Locate the cell with the specified text and output its [X, Y] center coordinate. 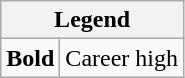
Legend [92, 20]
Bold [30, 58]
Career high [122, 58]
